Output the (X, Y) coordinate of the center of the cell containing the given text.  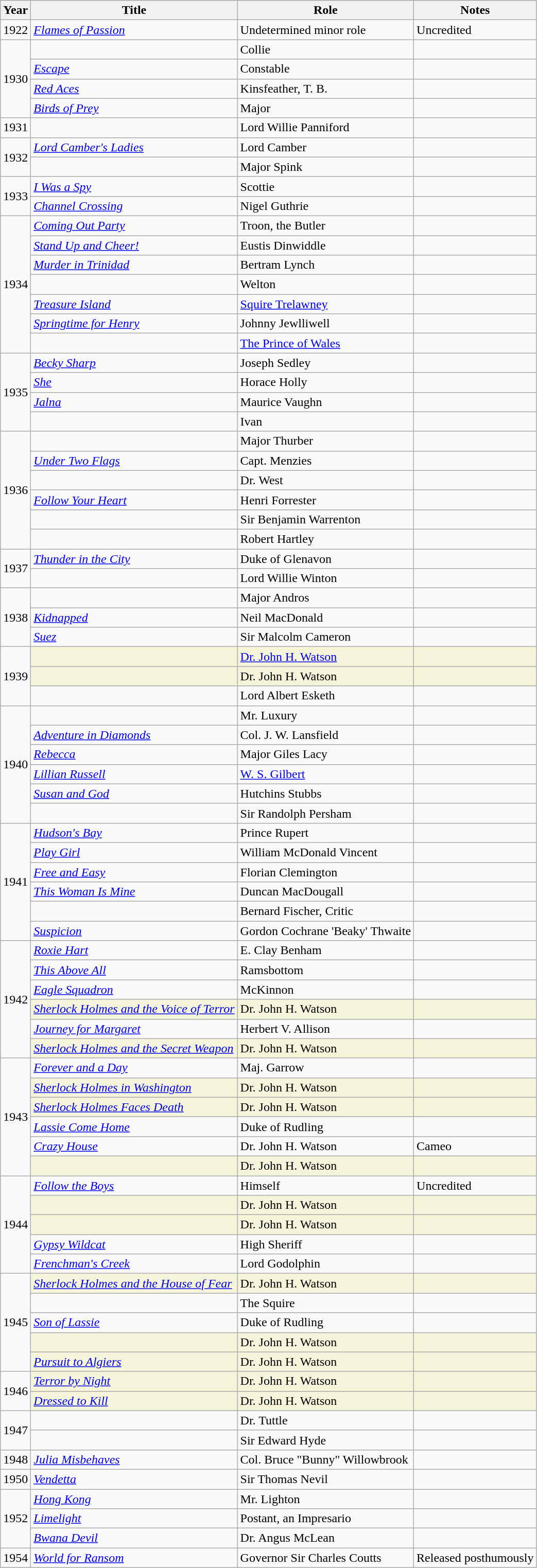
Horace Holly (325, 382)
Vendetta (134, 1479)
Year (15, 10)
W. S. Gilbert (325, 774)
Col. J. W. Lansfield (325, 735)
Maj. Garrow (325, 1068)
This Above All (134, 970)
1948 (15, 1459)
1952 (15, 1519)
Joseph Sedley (325, 363)
Sir Edward Hyde (325, 1440)
Hutchins Stubbs (325, 794)
Troon, the Butler (325, 225)
Postant, an Impresario (325, 1519)
1944 (15, 1224)
Lord Willie Winton (325, 578)
1932 (15, 157)
Sherlock Holmes and the House of Fear (134, 1283)
Suez (134, 637)
Channel Crossing (134, 206)
1954 (15, 1558)
Red Aces (134, 89)
Sir Thomas Nevil (325, 1479)
Under Two Flags (134, 461)
Roxie Hart (134, 950)
Nigel Guthrie (325, 206)
1942 (15, 999)
Birds of Prey (134, 108)
Undetermined minor role (325, 30)
1935 (15, 392)
Hong Kong (134, 1499)
Lord Willie Panniford (325, 128)
Title (134, 10)
Mr. Lighton (325, 1499)
Becky Sharp (134, 363)
Prince Rupert (325, 833)
Escape (134, 69)
Crazy House (134, 1146)
Julia Misbehaves (134, 1459)
Robert Hartley (325, 539)
World for Ransom (134, 1558)
Jalna (134, 402)
Susan and God (134, 794)
1943 (15, 1117)
Eustis Dinwiddle (325, 245)
Dressed to Kill (134, 1401)
Forever and a Day (134, 1068)
Bertram Lynch (325, 265)
Gordon Cochrane 'Beaky' Thwaite (325, 931)
Lord Camber (325, 147)
Role (325, 10)
Sir Malcolm Cameron (325, 637)
Neil MacDonald (325, 618)
Lord Camber's Ladies (134, 147)
1937 (15, 568)
1940 (15, 764)
Free and Easy (134, 872)
Major Spink (325, 167)
1946 (15, 1391)
Maurice Vaughn (325, 402)
Major (325, 108)
1936 (15, 490)
Limelight (134, 1519)
Coming Out Party (134, 225)
1931 (15, 128)
Sir Benjamin Warrenton (325, 519)
1950 (15, 1479)
Springtime for Henry (134, 324)
The Prince of Wales (325, 343)
High Sheriff (325, 1244)
Duncan MacDougall (325, 892)
Col. Bruce "Bunny" Willowbrook (325, 1459)
1938 (15, 618)
Bwana Devil (134, 1538)
She (134, 382)
1934 (15, 284)
Flames of Passion (134, 30)
Governor Sir Charles Coutts (325, 1558)
Play Girl (134, 852)
Bernard Fischer, Critic (325, 911)
Gypsy Wildcat (134, 1244)
Herbert V. Allison (325, 1029)
Sherlock Holmes Faces Death (134, 1107)
Adventure in Diamonds (134, 735)
The Squire (325, 1303)
Rebecca (134, 754)
Major Giles Lacy (325, 754)
William McDonald Vincent (325, 852)
1933 (15, 196)
Henri Forrester (325, 500)
Major Andros (325, 598)
Sherlock Holmes and the Voice of Terror (134, 1009)
1922 (15, 30)
Capt. Menzies (325, 461)
Kinsfeather, T. B. (325, 89)
1941 (15, 882)
Kidnapped (134, 618)
Frenchman's Creek (134, 1264)
This Woman Is Mine (134, 892)
Dr. Tuttle (325, 1420)
Journey for Margaret (134, 1029)
Terror by Night (134, 1381)
1945 (15, 1323)
Notes (475, 10)
Johnny Jewlliwell (325, 324)
Lillian Russell (134, 774)
Lord Godolphin (325, 1264)
Dr. Angus McLean (325, 1538)
Duke of Glenavon (325, 558)
1947 (15, 1430)
Ivan (325, 421)
Treasure Island (134, 304)
Constable (325, 69)
E. Clay Benham (325, 950)
Mr. Luxury (325, 715)
Lord Albert Esketh (325, 696)
Thunder in the City (134, 558)
Follow Your Heart (134, 500)
1930 (15, 79)
Himself (325, 1185)
Lassie Come Home (134, 1126)
Stand Up and Cheer! (134, 245)
I Was a Spy (134, 186)
Son of Lassie (134, 1323)
Cameo (475, 1146)
Murder in Trinidad (134, 265)
Florian Clemington (325, 872)
Ramsbottom (325, 970)
Follow the Boys (134, 1185)
Released posthumously (475, 1558)
Suspicion (134, 931)
Collie (325, 49)
Sherlock Holmes and the Secret Weapon (134, 1048)
Pursuit to Algiers (134, 1362)
1939 (15, 676)
Hudson's Bay (134, 833)
Eagle Squadron (134, 990)
McKinnon (325, 990)
Scottie (325, 186)
Dr. West (325, 480)
Welton (325, 285)
Major Thurber (325, 441)
Sir Randolph Persham (325, 813)
Sherlock Holmes in Washington (134, 1087)
Squire Trelawney (325, 304)
